For the text-containing cell, return its midpoint in (X, Y) coordinate format. 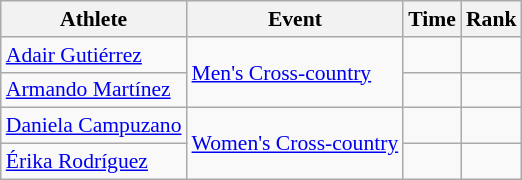
Adair Gutiérrez (94, 55)
Daniela Campuzano (94, 126)
Armando Martínez (94, 90)
Men's Cross-country (296, 72)
Event (296, 19)
Érika Rodríguez (94, 162)
Rank (492, 19)
Women's Cross-country (296, 144)
Time (432, 19)
Athlete (94, 19)
